Detect which cell encompasses the target text, then output its (x, y) center coordinate. 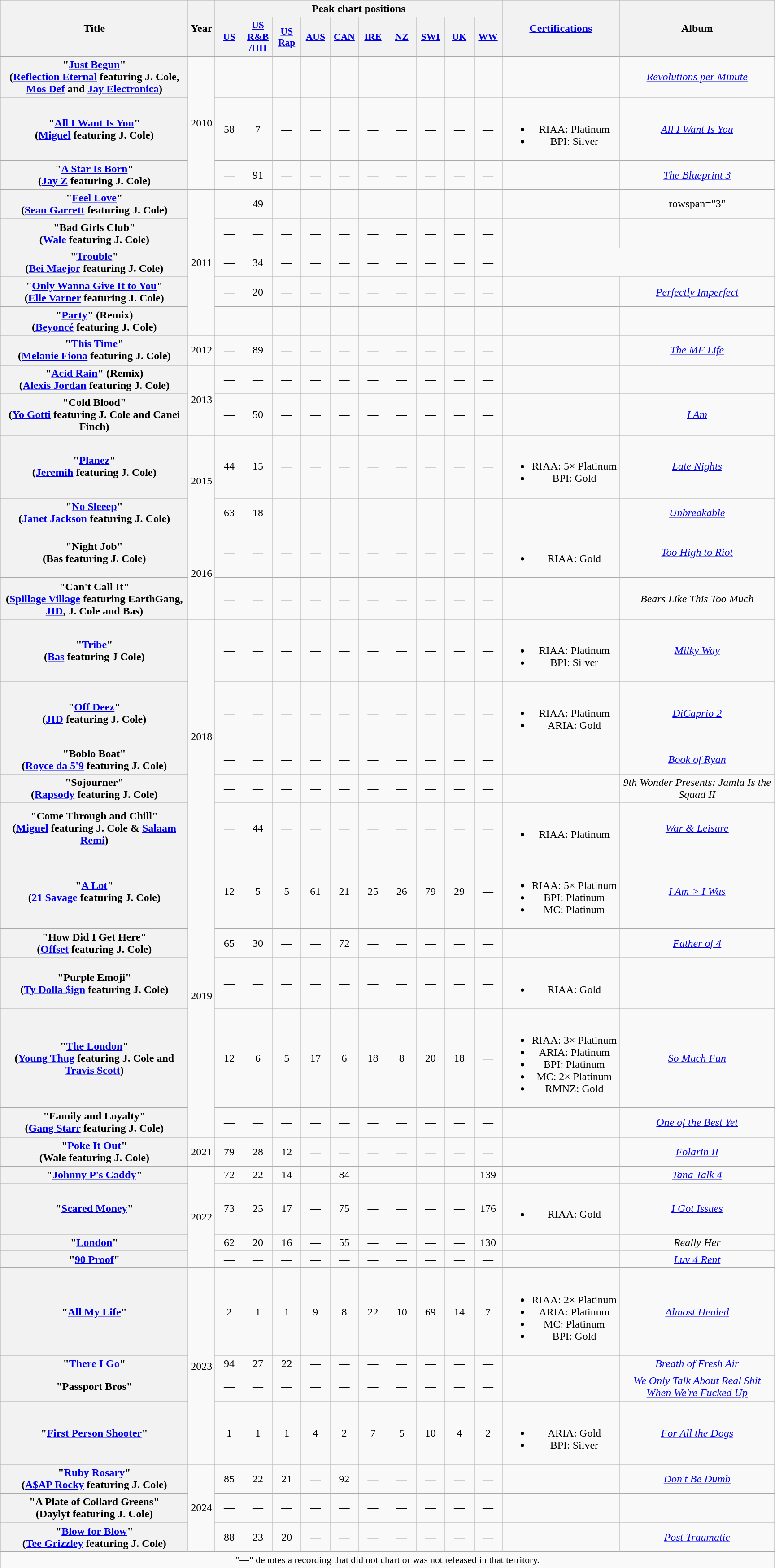
"Night Job"(Bas featuring J. Cole) (94, 553)
War & Leisure (697, 829)
Late Nights (697, 466)
"Trouble"(Bei Maejor featuring J. Cole) (94, 263)
88 (229, 1538)
69 (431, 1311)
"90 Proof" (94, 1259)
US (229, 37)
RIAA: 5× PlatinumBPI: Gold (561, 466)
I Got Issues (697, 1208)
2024 (202, 1508)
84 (344, 1175)
Breath of Fresh Air (697, 1363)
"Poke It Out"(Wale featuring J. Cole) (94, 1152)
"Tribe"(Bas featuring J Cole) (94, 650)
Folarin II (697, 1152)
55 (344, 1242)
"A Lot"(21 Savage featuring J. Cole) (94, 892)
63 (229, 512)
"Cold Blood"(Yo Gotti featuring J. Cole and Canei Finch) (94, 414)
2018 (202, 736)
30 (258, 944)
9 (315, 1311)
"Johnny P's Caddy" (94, 1175)
SWI (431, 37)
Book of Ryan (697, 759)
Don't Be Dumb (697, 1479)
2015 (202, 481)
For All the Dogs (697, 1433)
"Passport Bros" (94, 1387)
2021 (202, 1152)
NZ (402, 37)
"Planez"(Jeremih featuring J. Cole) (94, 466)
"A Plate of Collard Greens"(Daylyt featuring J. Cole) (94, 1508)
26 (402, 892)
27 (258, 1363)
176 (488, 1208)
2012 (202, 350)
"A Star Is Born"(Jay Z featuring J. Cole) (94, 175)
"Blow for Blow" (Tee Grizzley featuring J. Cole) (94, 1538)
Revolutions per Minute (697, 77)
75 (344, 1208)
Album (697, 29)
62 (229, 1242)
28 (258, 1152)
"First Person Shooter" (94, 1433)
65 (229, 944)
RIAA: 5× PlatinumBPI: PlatinumMC: Platinum (561, 892)
50 (258, 414)
Title (94, 29)
"Just Begun"(Reflection Eternal featuring J. Cole, Mos Def and Jay Electronica) (94, 77)
"This Time"(Melanie Fiona featuring J. Cole) (94, 350)
"Come Through and Chill"(Miguel featuring J. Cole & Salaam Remi) (94, 829)
2016 (202, 573)
"Feel Love"(Sean Garrett featuring J. Cole) (94, 205)
The Blueprint 3 (697, 175)
91 (258, 175)
Father of 4 (697, 944)
2010 (202, 123)
9th Wonder Presents: Jamla Is the Squad II (697, 788)
89 (258, 350)
UK (459, 37)
USR&B/HH (258, 37)
"Ruby Rosary"(A$AP Rocky featuring J. Cole) (94, 1479)
"Boblo Boat"(Royce da 5'9 featuring J. Cole) (94, 759)
We Only Talk About Real Shit When We're Fucked Up (697, 1387)
Too High to Riot (697, 553)
Luv 4 Rent (697, 1259)
"—" denotes a recording that did not chart or was not released in that territory. (387, 1560)
AUS (315, 37)
"Purple Emoji"(Ty Dolla $ign featuring J. Cole) (94, 983)
2023 (202, 1366)
RIAA: 2× PlatinumARIA: PlatinumMC: PlatinumBPI: Gold (561, 1311)
One of the Best Yet (697, 1122)
"All My Life" (94, 1311)
RIAA: 3× PlatinumARIA: PlatinumBPI: PlatinumMC: 2× PlatinumRMNZ: Gold (561, 1058)
2013 (202, 400)
RIAA: Platinum (561, 829)
USRap (287, 37)
2019 (202, 996)
15 (258, 466)
"Bad Girls Club"(Wale featuring J. Cole) (94, 233)
49 (258, 205)
Milky Way (697, 650)
CAN (344, 37)
Peak chart positions (359, 9)
"No Sleeep"(Janet Jackson featuring J. Cole) (94, 512)
WW (488, 37)
"How Did I Get Here"(Offset featuring J. Cole) (94, 944)
2022 (202, 1217)
ARIA: GoldBPI: Silver (561, 1433)
16 (287, 1242)
"Off Deez"(JID featuring J. Cole) (94, 713)
Bears Like This Too Much (697, 598)
"Party" (Remix)(Beyoncé featuring J. Cole) (94, 321)
IRE (373, 37)
"Sojourner"(Rapsody featuring J. Cole) (94, 788)
I Am > I Was (697, 892)
rowspan="3" (697, 205)
23 (258, 1538)
139 (488, 1175)
"London" (94, 1242)
85 (229, 1479)
94 (229, 1363)
34 (258, 263)
"Acid Rain" (Remix)(Alexis Jordan featuring J. Cole) (94, 379)
Year (202, 29)
Post Traumatic (697, 1538)
Almost Healed (697, 1311)
61 (315, 892)
RIAA: PlatinumARIA: Gold (561, 713)
92 (344, 1479)
The MF Life (697, 350)
So Much Fun (697, 1058)
"Scared Money" (94, 1208)
DiCaprio 2 (697, 713)
73 (229, 1208)
29 (459, 892)
"There I Go" (94, 1363)
Certifications (561, 29)
Tana Talk 4 (697, 1175)
"All I Want Is You"(Miguel featuring J. Cole) (94, 129)
130 (488, 1242)
58 (229, 129)
All I Want Is You (697, 129)
I Am (697, 414)
"Only Wanna Give It to You"(Elle Varner featuring J. Cole) (94, 292)
"Family and Loyalty"(Gang Starr featuring J. Cole) (94, 1122)
2011 (202, 263)
Really Her (697, 1242)
Unbreakable (697, 512)
"The London"(Young Thug featuring J. Cole and Travis Scott) (94, 1058)
Perfectly Imperfect (697, 292)
"Can't Call It"(Spillage Village featuring EarthGang, JID, J. Cole and Bas) (94, 598)
